Detect which cell encompasses the target text, then output its (x, y) center coordinate. 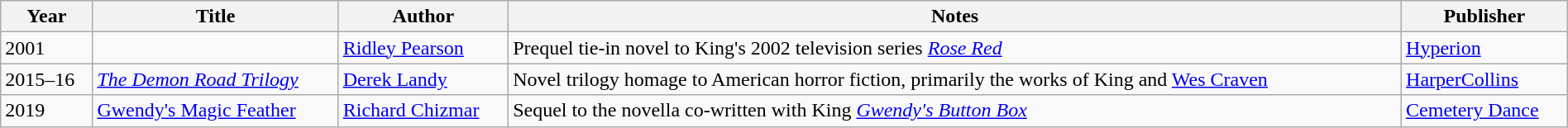
HarperCollins (1485, 79)
Novel trilogy homage to American horror fiction, primarily the works of King and Wes Craven (955, 79)
Notes (955, 17)
Hyperion (1485, 48)
2019 (46, 111)
2015–16 (46, 79)
The Demon Road Trilogy (215, 79)
2001 (46, 48)
Richard Chizmar (423, 111)
Cemetery Dance (1485, 111)
Sequel to the novella co-written with King Gwendy's Button Box (955, 111)
Prequel tie-in novel to King's 2002 television series Rose Red (955, 48)
Publisher (1485, 17)
Author (423, 17)
Title (215, 17)
Ridley Pearson (423, 48)
Year (46, 17)
Gwendy's Magic Feather (215, 111)
Derek Landy (423, 79)
